Extract the [x, y] coordinate from the center of the cell holding the provided text.  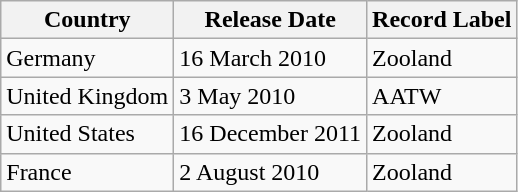
United States [88, 134]
France [88, 172]
AATW [442, 96]
16 December 2011 [270, 134]
Country [88, 20]
Release Date [270, 20]
16 March 2010 [270, 58]
Germany [88, 58]
2 August 2010 [270, 172]
3 May 2010 [270, 96]
Record Label [442, 20]
United Kingdom [88, 96]
